Return the [x, y] coordinate for the center point of the cell that contains the specified text.  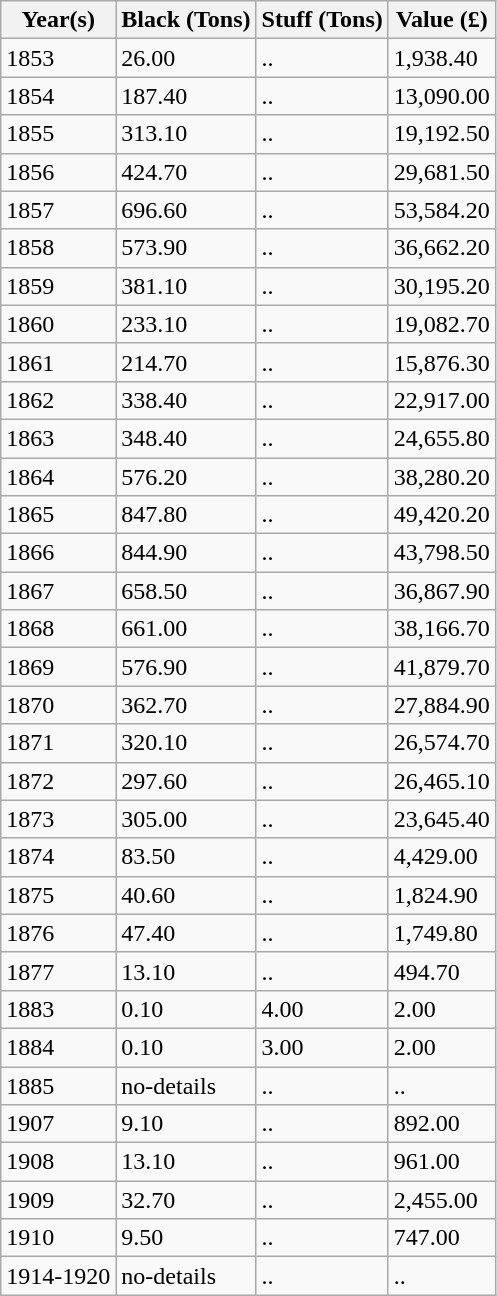
1866 [58, 553]
9.10 [186, 1124]
1909 [58, 1200]
1876 [58, 933]
26.00 [186, 58]
381.10 [186, 286]
83.50 [186, 857]
661.00 [186, 629]
29,681.50 [442, 172]
658.50 [186, 591]
576.90 [186, 667]
297.60 [186, 781]
576.20 [186, 477]
892.00 [442, 1124]
43,798.50 [442, 553]
53,584.20 [442, 210]
233.10 [186, 324]
22,917.00 [442, 400]
36,662.20 [442, 248]
338.40 [186, 400]
844.90 [186, 553]
1856 [58, 172]
38,166.70 [442, 629]
1871 [58, 743]
494.70 [442, 971]
1877 [58, 971]
348.40 [186, 438]
38,280.20 [442, 477]
4.00 [322, 1009]
1874 [58, 857]
Stuff (Tons) [322, 20]
961.00 [442, 1162]
1875 [58, 895]
1,749.80 [442, 933]
305.00 [186, 819]
1884 [58, 1047]
1862 [58, 400]
696.60 [186, 210]
313.10 [186, 134]
36,867.90 [442, 591]
1864 [58, 477]
1865 [58, 515]
362.70 [186, 705]
1855 [58, 134]
30,195.20 [442, 286]
47.40 [186, 933]
424.70 [186, 172]
40.60 [186, 895]
3.00 [322, 1047]
1861 [58, 362]
1872 [58, 781]
1907 [58, 1124]
214.70 [186, 362]
1910 [58, 1238]
49,420.20 [442, 515]
26,465.10 [442, 781]
1873 [58, 819]
1854 [58, 96]
1883 [58, 1009]
1,824.90 [442, 895]
187.40 [186, 96]
2,455.00 [442, 1200]
573.90 [186, 248]
4,429.00 [442, 857]
1858 [58, 248]
1869 [58, 667]
1853 [58, 58]
24,655.80 [442, 438]
27,884.90 [442, 705]
1863 [58, 438]
1,938.40 [442, 58]
15,876.30 [442, 362]
26,574.70 [442, 743]
1885 [58, 1085]
1908 [58, 1162]
1914-1920 [58, 1276]
Year(s) [58, 20]
1870 [58, 705]
1867 [58, 591]
847.80 [186, 515]
320.10 [186, 743]
747.00 [442, 1238]
Black (Tons) [186, 20]
19,192.50 [442, 134]
23,645.40 [442, 819]
1868 [58, 629]
13,090.00 [442, 96]
Value (£) [442, 20]
19,082.70 [442, 324]
1860 [58, 324]
41,879.70 [442, 667]
1859 [58, 286]
32.70 [186, 1200]
9.50 [186, 1238]
1857 [58, 210]
